For the text-containing cell, return its midpoint in (x, y) coordinate format. 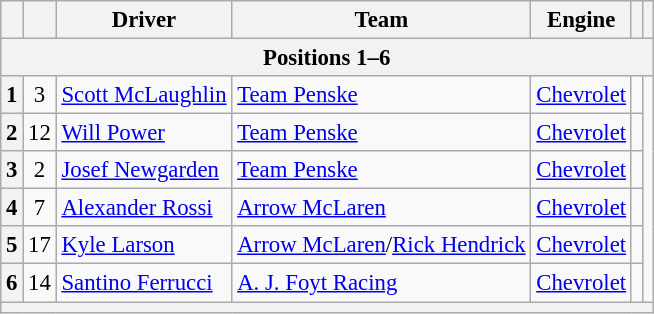
7 (40, 208)
Alexander Rossi (144, 208)
Driver (144, 20)
17 (40, 245)
Team (382, 20)
Arrow McLaren/Rick Hendrick (382, 245)
Josef Newgarden (144, 170)
Scott McLaughlin (144, 95)
4 (12, 208)
Engine (581, 20)
Will Power (144, 133)
5 (12, 245)
Positions 1–6 (327, 58)
Arrow McLaren (382, 208)
14 (40, 283)
6 (12, 283)
1 (12, 95)
Kyle Larson (144, 245)
A. J. Foyt Racing (382, 283)
Santino Ferrucci (144, 283)
12 (40, 133)
